Output the (X, Y) coordinate of the center of the cell containing the given text.  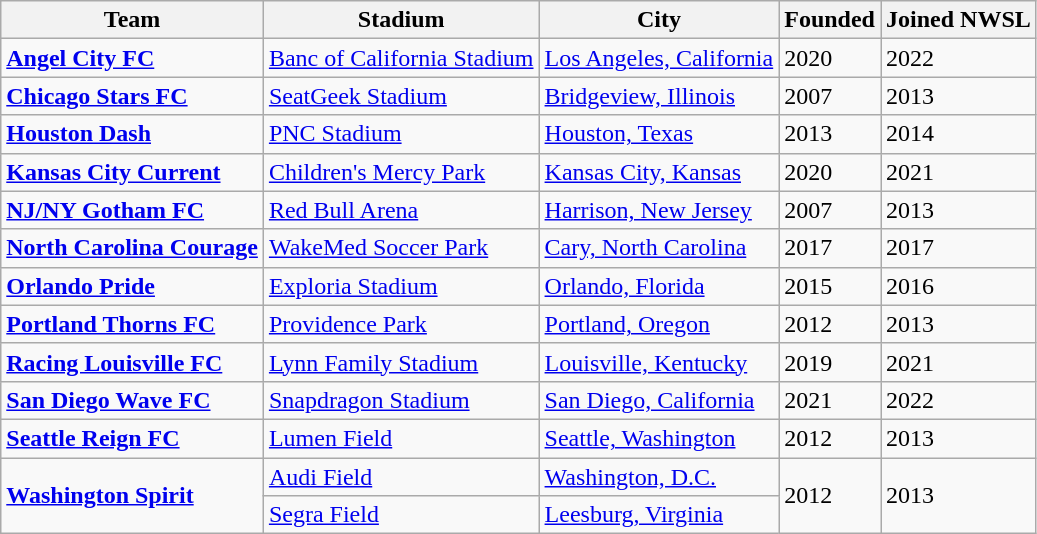
Los Angeles, California (659, 58)
Leesburg, Virginia (659, 515)
Portland, Oregon (659, 324)
Portland Thorns FC (132, 324)
Washington Spirit (132, 496)
SeatGeek Stadium (401, 96)
Washington, D.C. (659, 477)
Kansas City Current (132, 172)
Houston, Texas (659, 134)
PNC Stadium (401, 134)
Children's Mercy Park (401, 172)
Seattle, Washington (659, 438)
2015 (830, 286)
Stadium (401, 20)
Racing Louisville FC (132, 362)
Exploria Stadium (401, 286)
WakeMed Soccer Park (401, 248)
Snapdragon Stadium (401, 400)
San Diego Wave FC (132, 400)
Banc of California Stadium (401, 58)
Louisville, Kentucky (659, 362)
Cary, North Carolina (659, 248)
Joined NWSL (958, 20)
Houston Dash (132, 134)
Audi Field (401, 477)
Red Bull Arena (401, 210)
Providence Park (401, 324)
Founded (830, 20)
2016 (958, 286)
NJ/NY Gotham FC (132, 210)
Angel City FC (132, 58)
Kansas City, Kansas (659, 172)
Lynn Family Stadium (401, 362)
Seattle Reign FC (132, 438)
Team (132, 20)
Orlando Pride (132, 286)
City (659, 20)
2014 (958, 134)
2019 (830, 362)
Orlando, Florida (659, 286)
Bridgeview, Illinois (659, 96)
Harrison, New Jersey (659, 210)
Chicago Stars FC (132, 96)
Segra Field (401, 515)
North Carolina Courage (132, 248)
San Diego, California (659, 400)
Lumen Field (401, 438)
